Output the (X, Y) coordinate of the center of the cell containing the given text.  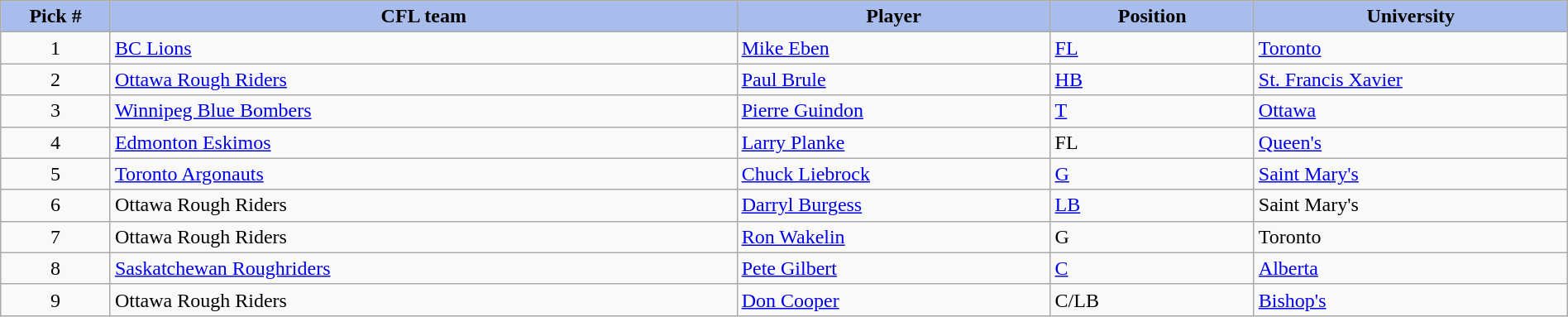
Winnipeg Blue Bombers (423, 111)
9 (56, 300)
Darryl Burgess (893, 205)
6 (56, 205)
Queen's (1411, 142)
5 (56, 174)
7 (56, 237)
1 (56, 48)
St. Francis Xavier (1411, 79)
Player (893, 17)
University (1411, 17)
Edmonton Eskimos (423, 142)
HB (1152, 79)
Ron Wakelin (893, 237)
Mike Eben (893, 48)
C (1152, 268)
CFL team (423, 17)
Bishop's (1411, 300)
Don Cooper (893, 300)
8 (56, 268)
Chuck Liebrock (893, 174)
Alberta (1411, 268)
Larry Planke (893, 142)
C/LB (1152, 300)
Pete Gilbert (893, 268)
Ottawa (1411, 111)
LB (1152, 205)
Paul Brule (893, 79)
2 (56, 79)
Toronto Argonauts (423, 174)
4 (56, 142)
Pierre Guindon (893, 111)
T (1152, 111)
Saskatchewan Roughriders (423, 268)
Pick # (56, 17)
3 (56, 111)
BC Lions (423, 48)
Position (1152, 17)
